Provide the (x, y) coordinate of the cell's center where the given text is located.  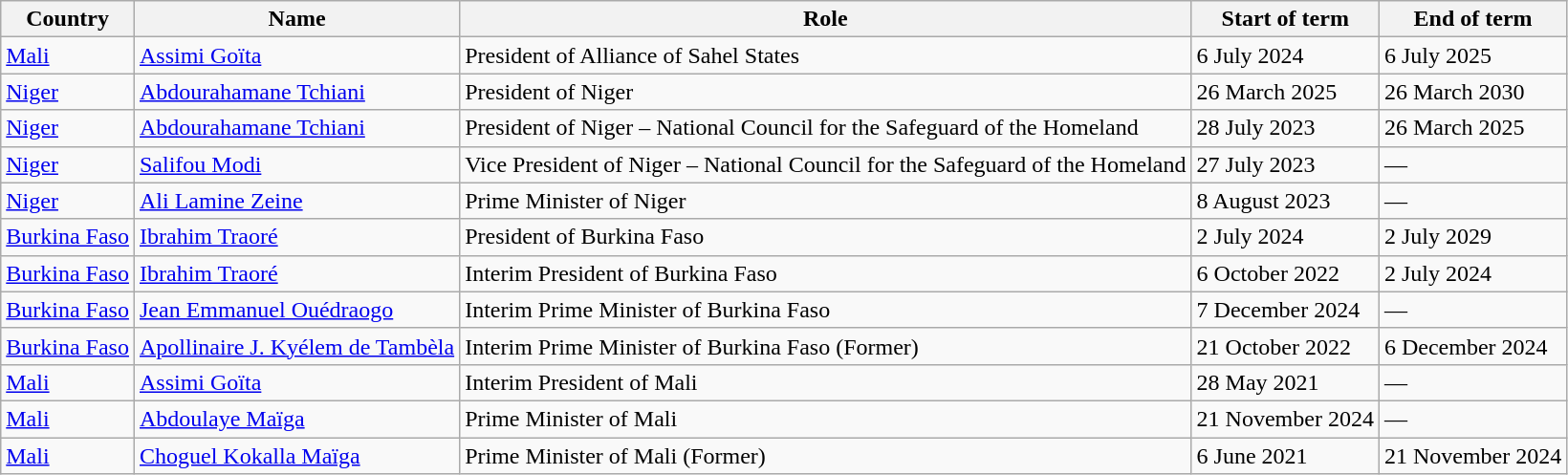
28 July 2023 (1285, 128)
Name (296, 19)
6 July 2024 (1285, 55)
President of Niger – National Council for the Safeguard of the Homeland (826, 128)
Interim Prime Minister of Burkina Faso (826, 310)
21 October 2022 (1285, 346)
8 August 2023 (1285, 201)
Abdoulaye Maïga (296, 419)
Jean Emmanuel Ouédraogo (296, 310)
Interim President of Mali (826, 382)
27 July 2023 (1285, 164)
Apollinaire J. Kyélem de Tambèla (296, 346)
President of Alliance of Sahel States (826, 55)
Prime Minister of Mali (Former) (826, 456)
Role (826, 19)
Prime Minister of Mali (826, 419)
Country (68, 19)
President of Burkina Faso (826, 237)
Choguel Kokalla Maïga (296, 456)
6 December 2024 (1472, 346)
End of term (1472, 19)
6 June 2021 (1285, 456)
6 July 2025 (1472, 55)
Prime Minister of Niger (826, 201)
President of Niger (826, 92)
26 March 2030 (1472, 92)
Ali Lamine Zeine (296, 201)
Interim Prime Minister of Burkina Faso (Former) (826, 346)
7 December 2024 (1285, 310)
28 May 2021 (1285, 382)
Start of term (1285, 19)
Vice President of Niger – National Council for the Safeguard of the Homeland (826, 164)
Interim President of Burkina Faso (826, 273)
2 July 2029 (1472, 237)
Salifou Modi (296, 164)
6 October 2022 (1285, 273)
